For the text-containing cell, return its midpoint in [x, y] coordinate format. 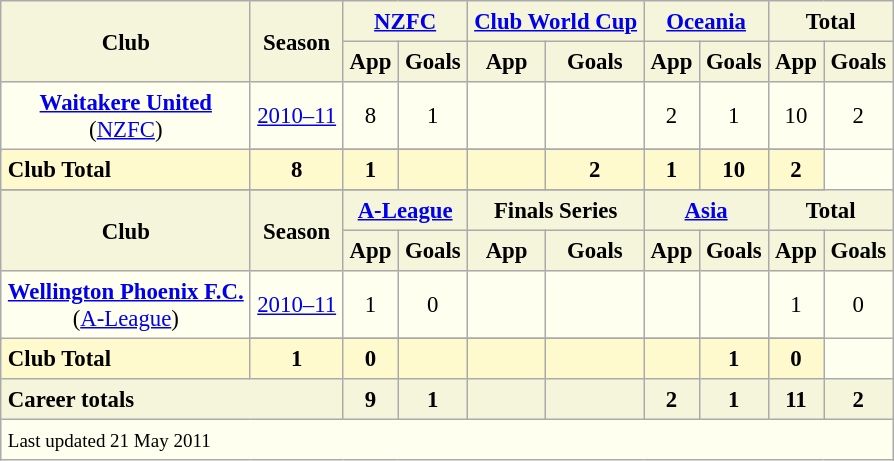
Last updated 21 May 2011 [447, 439]
NZFC [406, 21]
11 [796, 399]
Club World Cup [555, 21]
Asia [706, 210]
Oceania [706, 21]
Waitakere United(NZFC) [126, 116]
Finals Series [555, 210]
9 [370, 399]
Career totals [172, 399]
Wellington Phoenix F.C.(A-League) [126, 305]
A-League [406, 210]
